Pinpoint the cell where the given text exists, returning its [x, y] midpoint coordinate. 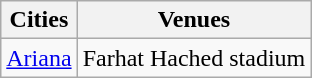
Cities [39, 20]
Farhat Hached stadium [194, 58]
Venues [194, 20]
Ariana [39, 58]
